For the text-containing cell, return its midpoint in (X, Y) coordinate format. 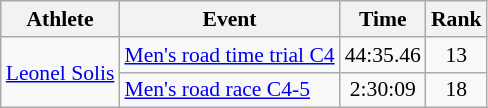
Athlete (60, 19)
Leonel Solis (60, 72)
Rank (456, 19)
44:35.46 (383, 55)
2:30:09 (383, 90)
Men's road time trial C4 (229, 55)
13 (456, 55)
Men's road race C4-5 (229, 90)
Time (383, 19)
Event (229, 19)
18 (456, 90)
